Pinpoint the cell where the given text exists, returning its (X, Y) midpoint coordinate. 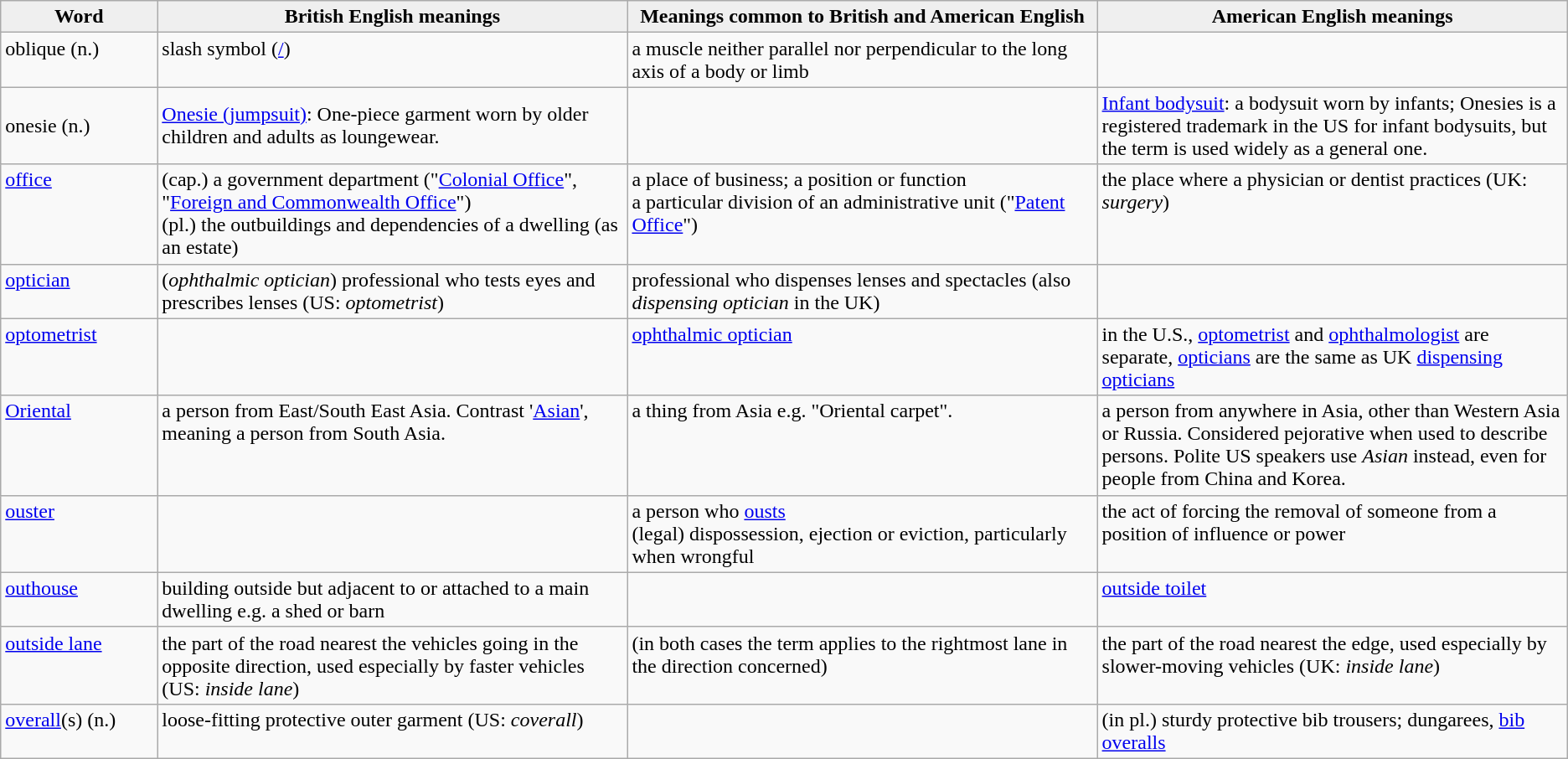
outhouse (79, 600)
the place where a physician or dentist practices (UK: surgery) (1332, 214)
outside toilet (1332, 600)
oblique (n.) (79, 60)
(in pl.) sturdy protective bib trousers; dungarees, bib overalls (1332, 731)
ophthalmic optician (863, 357)
Meanings common to British and American English (863, 17)
(ophthalmic optician) professional who tests eyes and prescribes lenses (US: optometrist) (392, 292)
American English meanings (1332, 17)
British English meanings (392, 17)
onesie (n.) (79, 126)
(in both cases the term applies to the rightmost lane in the direction concerned) (863, 665)
the part of the road nearest the vehicles going in the opposite direction, used especially by faster vehicles (US: inside lane) (392, 665)
the act of forcing the removal of someone from a position of influence or power (1332, 534)
Onesie (jumpsuit): One-piece garment worn by older children and adults as loungewear. (392, 126)
loose-fitting protective outer garment (US: coverall) (392, 731)
a person from East/South East Asia. Contrast 'Asian', meaning a person from South Asia. (392, 446)
outside lane (79, 665)
slash symbol (/) (392, 60)
in the U.S., optometrist and ophthalmologist are separate, opticians are the same as UK dispensing opticians (1332, 357)
optician (79, 292)
building outside but adjacent to or attached to a main dwelling e.g. a shed or barn (392, 600)
optometrist (79, 357)
Oriental (79, 446)
Word (79, 17)
professional who dispenses lenses and spectacles (also dispensing optician in the UK) (863, 292)
a person who ousts(legal) dispossession, ejection or eviction, particularly when wrongful (863, 534)
ouster (79, 534)
a thing from Asia e.g. "Oriental carpet". (863, 446)
the part of the road nearest the edge, used especially by slower-moving vehicles (UK: inside lane) (1332, 665)
a place of business; a position or functiona particular division of an administrative unit ("Patent Office") (863, 214)
office (79, 214)
overall(s) (n.) (79, 731)
a muscle neither parallel nor perpendicular to the long axis of a body or limb (863, 60)
